Pinpoint the cell where the given text exists, returning its [x, y] midpoint coordinate. 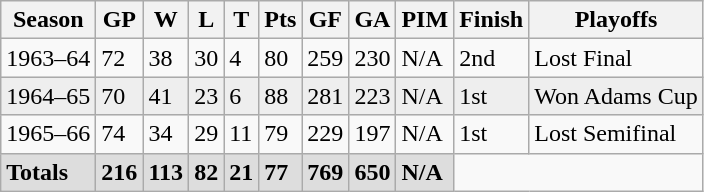
1964–65 [48, 96]
79 [280, 134]
Totals [48, 172]
Lost Semifinal [616, 134]
Pts [280, 20]
6 [242, 96]
GF [326, 20]
21 [242, 172]
W [166, 20]
PIM [425, 20]
229 [326, 134]
281 [326, 96]
Playoffs [616, 20]
11 [242, 134]
77 [280, 172]
769 [326, 172]
38 [166, 58]
Won Adams Cup [616, 96]
650 [372, 172]
2nd [492, 58]
70 [120, 96]
259 [326, 58]
223 [372, 96]
230 [372, 58]
88 [280, 96]
23 [206, 96]
L [206, 20]
41 [166, 96]
Season [48, 20]
T [242, 20]
30 [206, 58]
82 [206, 172]
1963–64 [48, 58]
Lost Final [616, 58]
72 [120, 58]
197 [372, 134]
4 [242, 58]
80 [280, 58]
29 [206, 134]
GA [372, 20]
1965–66 [48, 134]
216 [120, 172]
GP [120, 20]
34 [166, 134]
113 [166, 172]
Finish [492, 20]
74 [120, 134]
